Pinpoint the cell where the given text exists, returning its (x, y) midpoint coordinate. 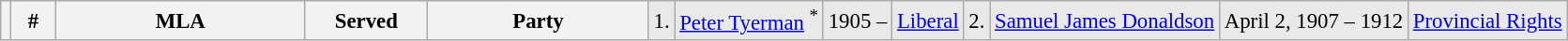
Provincial Rights (1486, 20)
1905 – (858, 20)
Samuel James Donaldson (1105, 20)
2. (977, 20)
1. (662, 20)
# (33, 20)
Party (539, 20)
Liberal (928, 20)
Peter Tyerman * (749, 20)
MLA (180, 20)
Served (366, 20)
April 2, 1907 – 1912 (1314, 20)
